Output the (X, Y) coordinate of the center of the cell containing the given text.  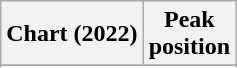
Peakposition (189, 34)
Chart (2022) (72, 34)
